Capture the cell that displays the provided text and extract its (X, Y) central coordinate. 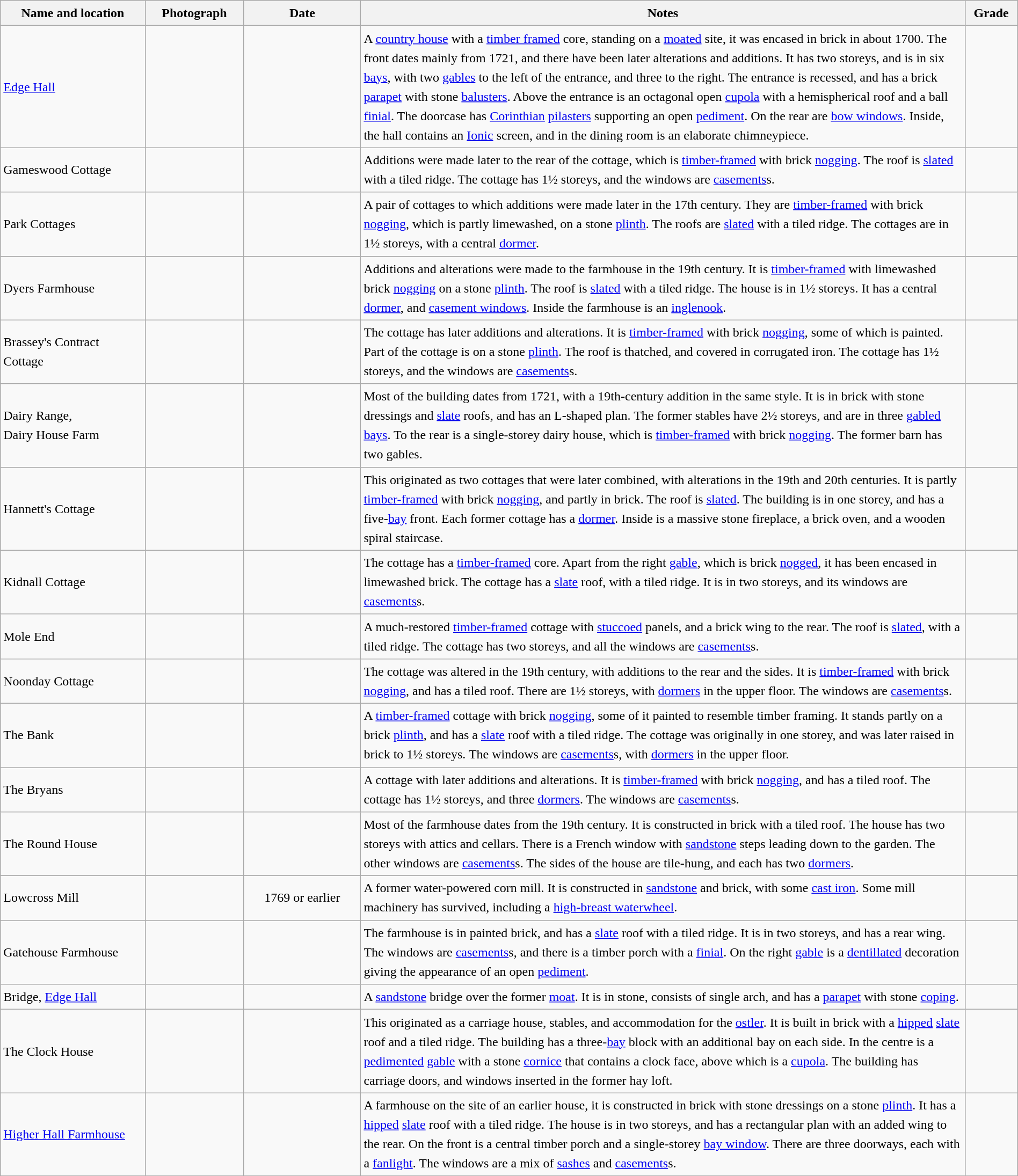
The Bryans (73, 790)
Notes (663, 13)
Gatehouse Farmhouse (73, 952)
1769 or earlier (302, 899)
The Clock House (73, 1051)
Higher Hall Farmhouse (73, 1135)
Bridge, Edge Hall (73, 997)
Mole End (73, 637)
Date (302, 13)
Kidnall Cottage (73, 582)
Grade (991, 13)
The Round House (73, 844)
Park Cottages (73, 224)
Name and location (73, 13)
Photograph (194, 13)
Dyers Farmhouse (73, 288)
The Bank (73, 735)
Hannett's Cottage (73, 509)
Lowcross Mill (73, 899)
Gameswood Cottage (73, 170)
Edge Hall (73, 87)
Brassey's Contract Cottage (73, 352)
Dairy Range,Dairy House Farm (73, 425)
A sandstone bridge over the former moat. It is in stone, consists of single arch, and has a parapet with stone coping. (663, 997)
Noonday Cottage (73, 681)
